Find where the given text appears and provide that cell's center as (X, Y) coordinate. 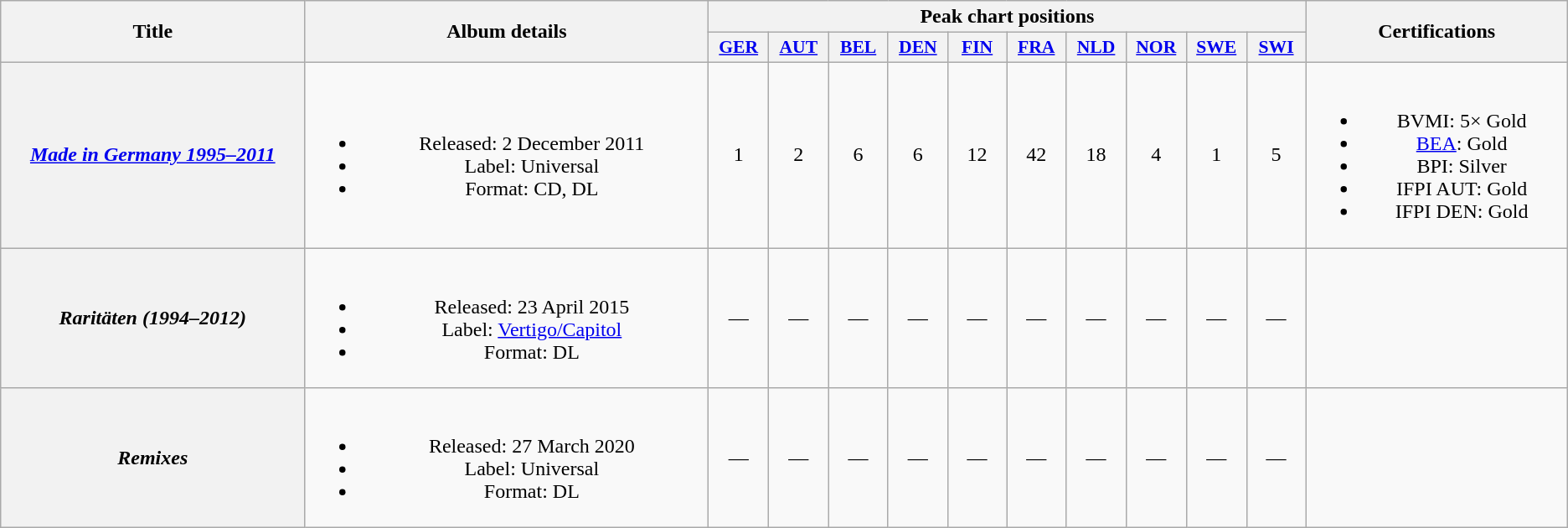
BVMI: 5× GoldBEA: GoldBPI: SilverIFPI AUT: GoldIFPI DEN: Gold (1436, 154)
SWI (1277, 48)
Peak chart positions (1007, 17)
Album details (507, 32)
Raritäten (1994–2012) (152, 318)
AUT (799, 48)
4 (1156, 154)
GER (739, 48)
18 (1096, 154)
2 (799, 154)
Title (152, 32)
Certifications (1436, 32)
Released: 2 December 2011Label: UniversalFormat: CD, DL (507, 154)
BEL (858, 48)
NOR (1156, 48)
SWE (1216, 48)
5 (1277, 154)
42 (1037, 154)
NLD (1096, 48)
FIN (977, 48)
Made in Germany 1995–2011 (152, 154)
DEN (918, 48)
Remixes (152, 458)
Released: 23 April 2015Label: Vertigo/CapitolFormat: DL (507, 318)
12 (977, 154)
FRA (1037, 48)
Released: 27 March 2020Label: UniversalFormat: DL (507, 458)
